Capture the cell that displays the provided text and extract its (X, Y) central coordinate. 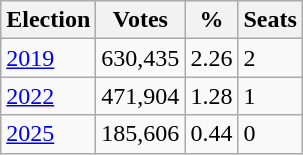
2 (270, 58)
185,606 (140, 134)
Election (48, 20)
1.28 (212, 96)
Votes (140, 20)
1 (270, 96)
% (212, 20)
2.26 (212, 58)
2022 (48, 96)
2019 (48, 58)
0.44 (212, 134)
471,904 (140, 96)
Seats (270, 20)
630,435 (140, 58)
0 (270, 134)
2025 (48, 134)
